Identify which cell holds the provided text, then report its (x, y) central coordinate. 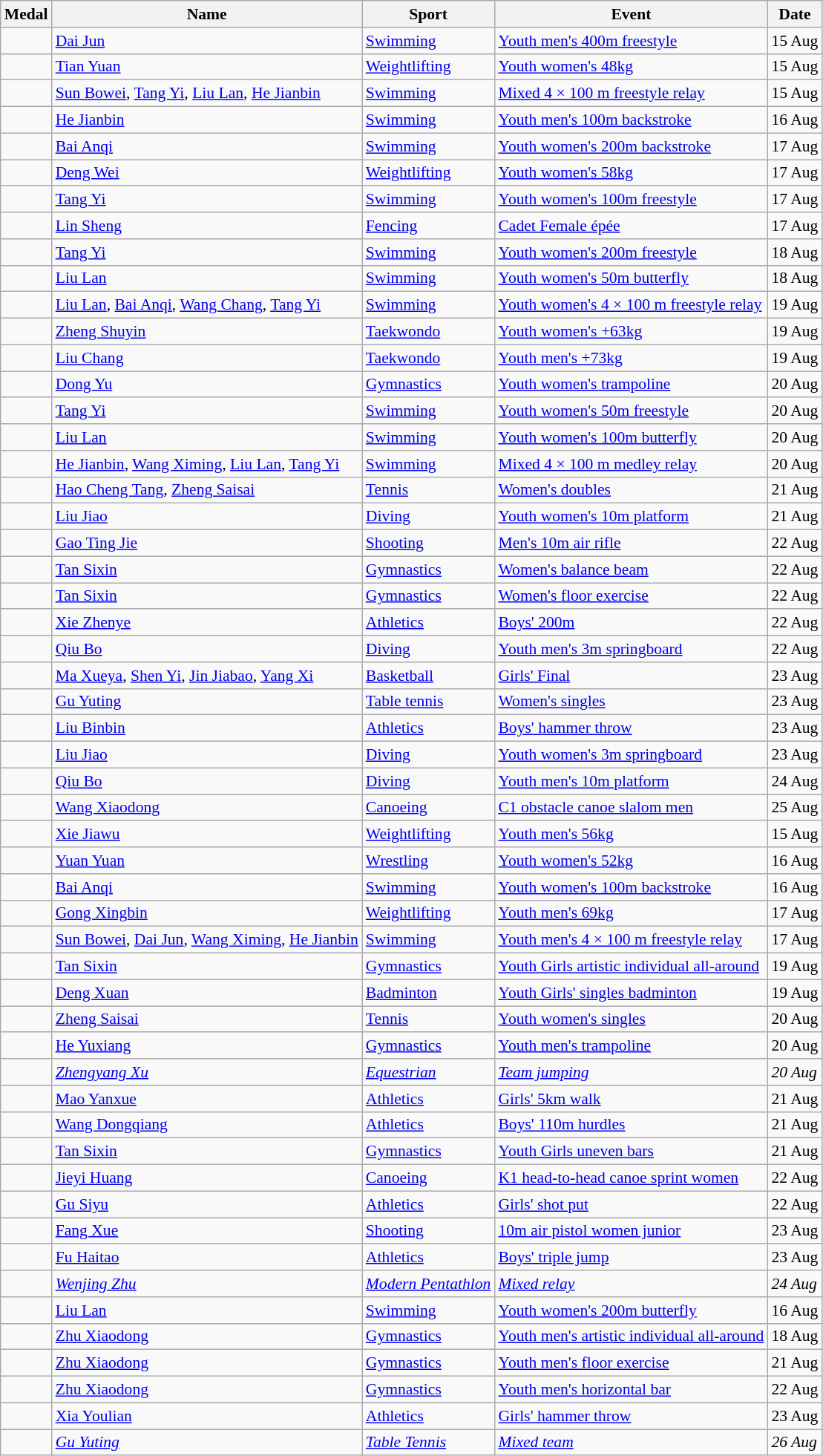
Dong Yu (207, 385)
Date (794, 14)
Basketball (429, 676)
Xia Youlian (207, 1416)
Event (631, 14)
Sport (429, 14)
25 Aug (794, 808)
Ma Xueya, Shen Yi, Jin Jiabao, Yang Xi (207, 676)
Gu Siyu (207, 1204)
Youth Girls' singles badminton (631, 993)
Women's floor exercise (631, 596)
Cadet Female épée (631, 226)
Mixed team (631, 1443)
Tian Yuan (207, 67)
Team jumping (631, 1072)
Youth men's 69kg (631, 913)
Deng Wei (207, 173)
Youth men's trampoline (631, 1046)
Table Tennis (429, 1443)
Equestrian (429, 1072)
Zhengyang Xu (207, 1072)
Youth women's 200m butterfly (631, 1310)
Youth women's 4 × 100 m freestyle relay (631, 305)
Fang Xue (207, 1231)
Girls' 5km walk (631, 1099)
Gao Ting Jie (207, 543)
C1 obstacle canoe slalom men (631, 808)
Men's 10m air rifle (631, 543)
Youth men's floor exercise (631, 1363)
Youth women's 100m butterfly (631, 437)
Girls' shot put (631, 1204)
Girls' Final (631, 676)
Youth men's 56kg (631, 835)
Name (207, 14)
Hao Cheng Tang, Zheng Saisai (207, 490)
Xie Jiawu (207, 835)
Youth men's 100m backstroke (631, 120)
Badminton (429, 993)
Women's doubles (631, 490)
Youth women's singles (631, 1019)
Yuan Yuan (207, 861)
Sun Bowei, Tang Yi, Liu Lan, He Jianbin (207, 94)
Youth women's 3m springboard (631, 755)
Youth women's 200m backstroke (631, 146)
Youth men's horizontal bar (631, 1390)
Wenjing Zhu (207, 1284)
Wang Xiaodong (207, 808)
He Jianbin (207, 120)
Youth Girls artistic individual all-around (631, 967)
Mixed 4 × 100 m freestyle relay (631, 94)
Youth women's 48kg (631, 67)
Youth women's +63kg (631, 332)
Youth men's 4 × 100 m freestyle relay (631, 940)
Mixed 4 × 100 m medley relay (631, 464)
K1 head-to-head canoe sprint women (631, 1178)
Youth women's 100m backstroke (631, 887)
Youth men's 10m platform (631, 781)
Youth women's 100m freestyle (631, 200)
Fu Haitao (207, 1258)
Youth women's trampoline (631, 385)
Jieyi Huang (207, 1178)
Women's singles (631, 702)
He Yuxiang (207, 1046)
Youth women's 50m butterfly (631, 278)
Deng Xuan (207, 993)
Youth men's 3m springboard (631, 649)
Boys' hammer throw (631, 728)
Mao Yanxue (207, 1099)
Youth men's 400m freestyle (631, 41)
Youth women's 200m freestyle (631, 252)
Liu Binbin (207, 728)
Mixed relay (631, 1284)
He Jianbin, Wang Ximing, Liu Lan, Tang Yi (207, 464)
Liu Chang (207, 358)
Zheng Shuyin (207, 332)
Modern Pentathlon (429, 1284)
Youth women's 50m freestyle (631, 411)
Boys' 110m hurdles (631, 1125)
Youth men's artistic individual all-around (631, 1336)
Table tennis (429, 702)
Liu Lan, Bai Anqi, Wang Chang, Tang Yi (207, 305)
Youth men's +73kg (631, 358)
Wang Dongqiang (207, 1125)
Medal (27, 14)
Gong Xingbin (207, 913)
10m air pistol women junior (631, 1231)
Girls' hammer throw (631, 1416)
Sun Bowei, Dai Jun, Wang Ximing, He Jianbin (207, 940)
Youth women's 10m platform (631, 517)
Dai Jun (207, 41)
Youth Girls uneven bars (631, 1152)
26 Aug (794, 1443)
Fencing (429, 226)
Women's balance beam (631, 569)
Xie Zhenye (207, 623)
Youth women's 58kg (631, 173)
Boys' triple jump (631, 1258)
Youth women's 52kg (631, 861)
Boys' 200m (631, 623)
Wrestling (429, 861)
Zheng Saisai (207, 1019)
Lin Sheng (207, 226)
